Scan for the cell matching the given text and deliver its (X, Y) coordinate at center. 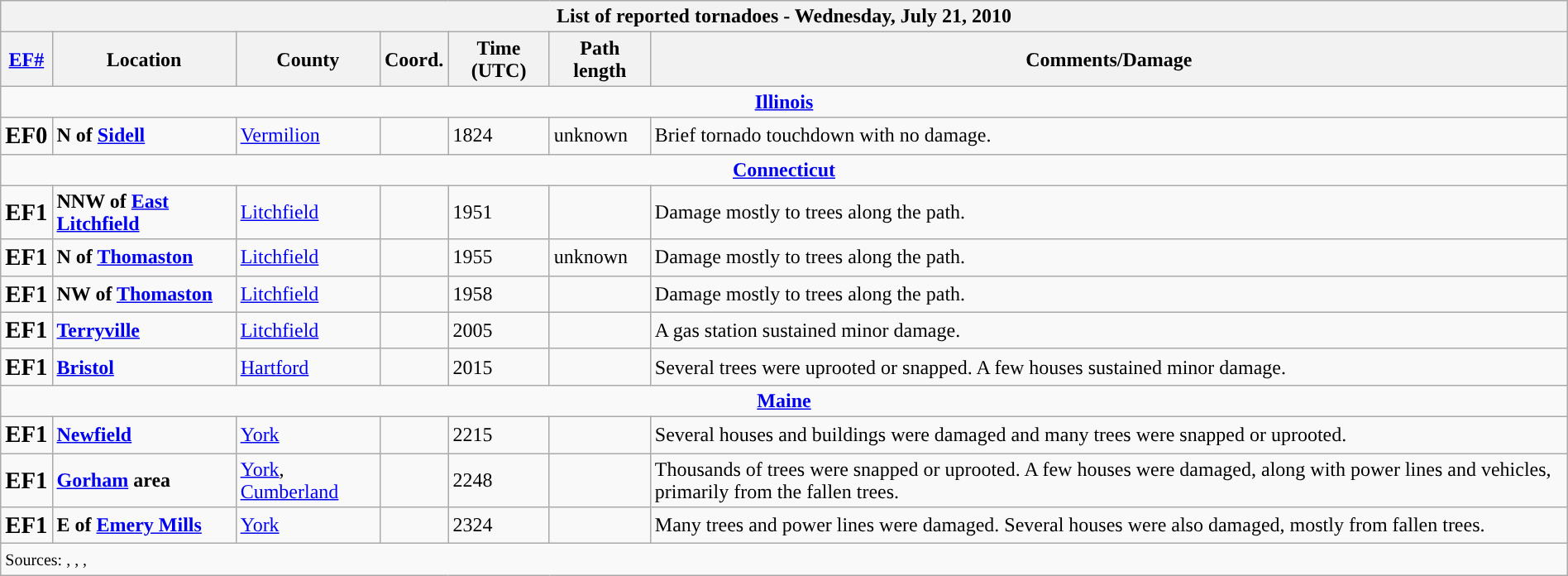
Several trees were uprooted or snapped. A few houses sustained minor damage. (1108, 367)
Bristol (144, 367)
N of Sidell (144, 136)
Brief tornado touchdown with no damage. (1108, 136)
Newfield (144, 434)
Thousands of trees were snapped or uprooted. A few houses were damaged, along with power lines and vehicles, primarily from the fallen trees. (1108, 480)
1958 (499, 294)
Maine (784, 401)
Comments/Damage (1108, 60)
NW of Thomaston (144, 294)
List of reported tornadoes - Wednesday, July 21, 2010 (784, 17)
EF# (26, 60)
EF0 (26, 136)
A gas station sustained minor damage. (1108, 330)
2005 (499, 330)
1955 (499, 257)
Gorham area (144, 480)
2015 (499, 367)
1951 (499, 212)
E of Emery Mills (144, 526)
York, Cumberland (308, 480)
Connecticut (784, 170)
Many trees and power lines were damaged. Several houses were also damaged, mostly from fallen trees. (1108, 526)
2324 (499, 526)
Time (UTC) (499, 60)
2215 (499, 434)
County (308, 60)
Vermilion (308, 136)
1824 (499, 136)
2248 (499, 480)
Coord. (414, 60)
NNW of East Litchfield (144, 212)
Terryville (144, 330)
N of Thomaston (144, 257)
Sources: , , , (784, 559)
Several houses and buildings were damaged and many trees were snapped or uprooted. (1108, 434)
Location (144, 60)
Illinois (784, 102)
Path length (600, 60)
Hartford (308, 367)
